Detect which cell encompasses the target text, then output its (X, Y) center coordinate. 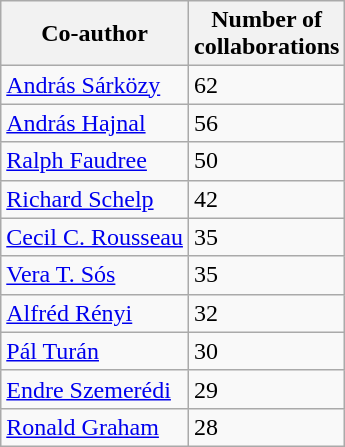
András Hajnal (95, 123)
Richard Schelp (95, 199)
Co-author (95, 34)
Number of collaborations (266, 34)
28 (266, 427)
Ronald Graham (95, 427)
32 (266, 313)
Ralph Faudree (95, 161)
50 (266, 161)
56 (266, 123)
Cecil C. Rousseau (95, 237)
András Sárközy (95, 85)
Pál Turán (95, 351)
30 (266, 351)
Alfréd Rényi (95, 313)
62 (266, 85)
Endre Szemerédi (95, 389)
29 (266, 389)
Vera T. Sós (95, 275)
42 (266, 199)
